Determine the [X, Y] coordinate at the center of the cell enclosing the given text.  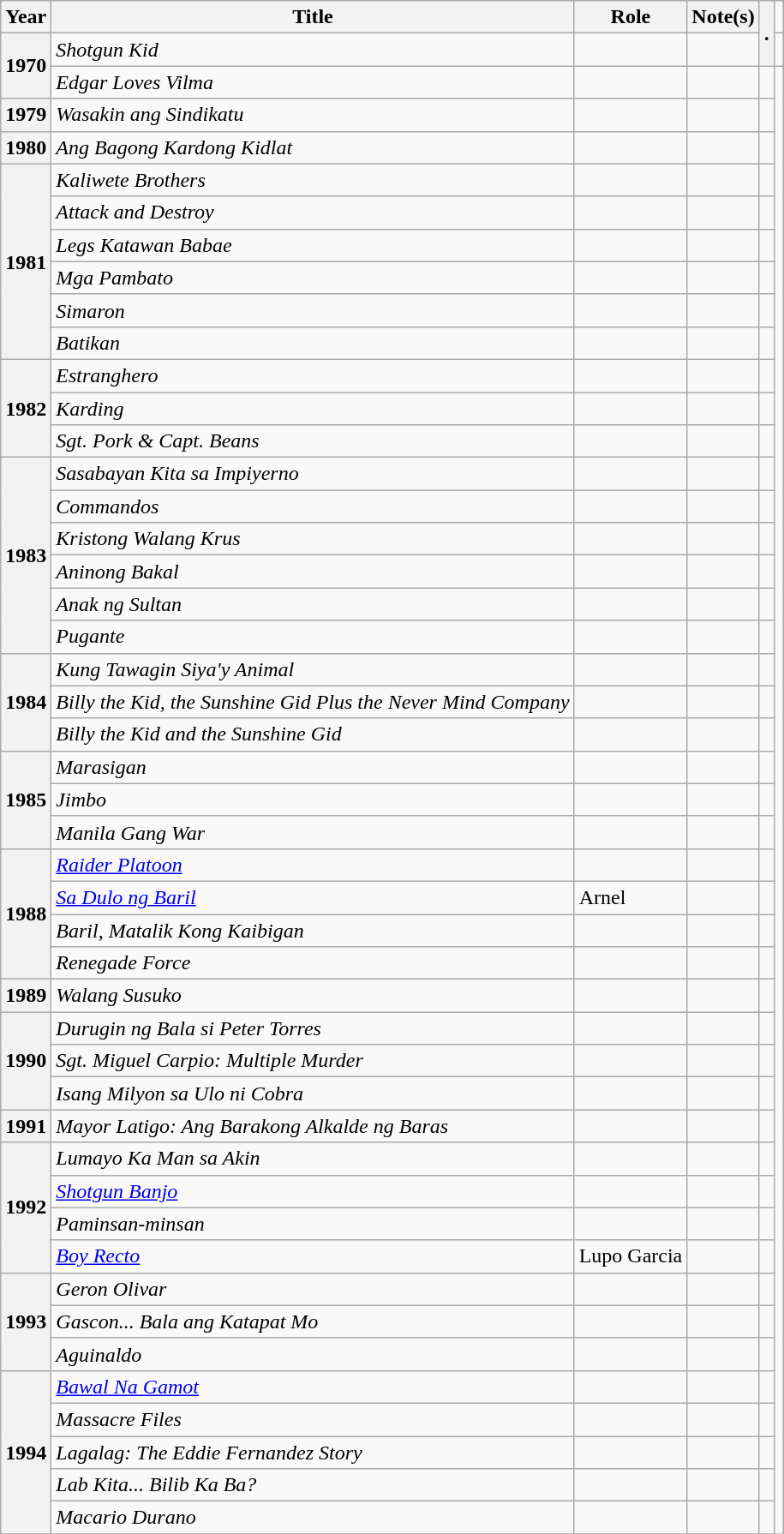
1992 [26, 1207]
1981 [26, 261]
Massacre Files [313, 1419]
Lumayo Ka Man sa Akin [313, 1159]
Renegade Force [313, 963]
Lab Kita... Bilib Ka Ba? [313, 1485]
Billy the Kid and the Sunshine Gid [313, 734]
Walang Susuko [313, 996]
Bawal Na Gamot [313, 1387]
Macario Durano [313, 1518]
1970 [26, 66]
Billy the Kid, the Sunshine Gid Plus the Never Mind Company [313, 702]
Commandos [313, 506]
Sa Dulo ng Baril [313, 897]
1994 [26, 1452]
Paminsan-minsan [313, 1224]
Ang Bagong Kardong Kidlat [313, 147]
Lupo Garcia [631, 1256]
Isang Milyon sa Ulo ni Cobra [313, 1094]
1984 [26, 702]
Year [26, 17]
Sgt. Pork & Capt. Beans [313, 441]
Mga Pambato [313, 278]
1983 [26, 555]
Kaliwete Brothers [313, 180]
Aguinaldo [313, 1354]
Durugin ng Bala si Peter Torres [313, 1028]
Sasabayan Kita sa Impiyerno [313, 474]
1991 [26, 1126]
Marasigan [313, 767]
Raider Platoon [313, 865]
Baril, Matalik Kong Kaibigan [313, 930]
Anak ng Sultan [313, 604]
Shotgun Banjo [313, 1191]
1989 [26, 996]
1982 [26, 408]
Attack and Destroy [313, 213]
Pugante [313, 637]
Aninong Bakal [313, 572]
Mayor Latigo: Ang Barakong Alkalde ng Baras [313, 1126]
1993 [26, 1321]
Legs Katawan Babae [313, 245]
1980 [26, 147]
Wasakin ang Sindikatu [313, 115]
Edgar Loves Vilma [313, 82]
Role [631, 17]
Batikan [313, 343]
Kristong Walang Krus [313, 539]
1990 [26, 1061]
Sgt. Miguel Carpio: Multiple Murder [313, 1061]
Arnel [631, 897]
Boy Recto [313, 1256]
Lagalag: The Eddie Fernandez Story [313, 1453]
Kung Tawagin Siya'y Animal [313, 669]
1979 [26, 115]
Gascon... Bala ang Katapat Mo [313, 1321]
Jimbo [313, 800]
Simaron [313, 310]
Title [313, 17]
Shotgun Kid [313, 50]
1985 [26, 800]
Manila Gang War [313, 832]
Note(s) [723, 17]
Karding [313, 409]
. [766, 33]
1988 [26, 914]
Estranghero [313, 375]
Geron Olivar [313, 1289]
